Search for the cell housing the specified text and yield its [X, Y] center coordinate. 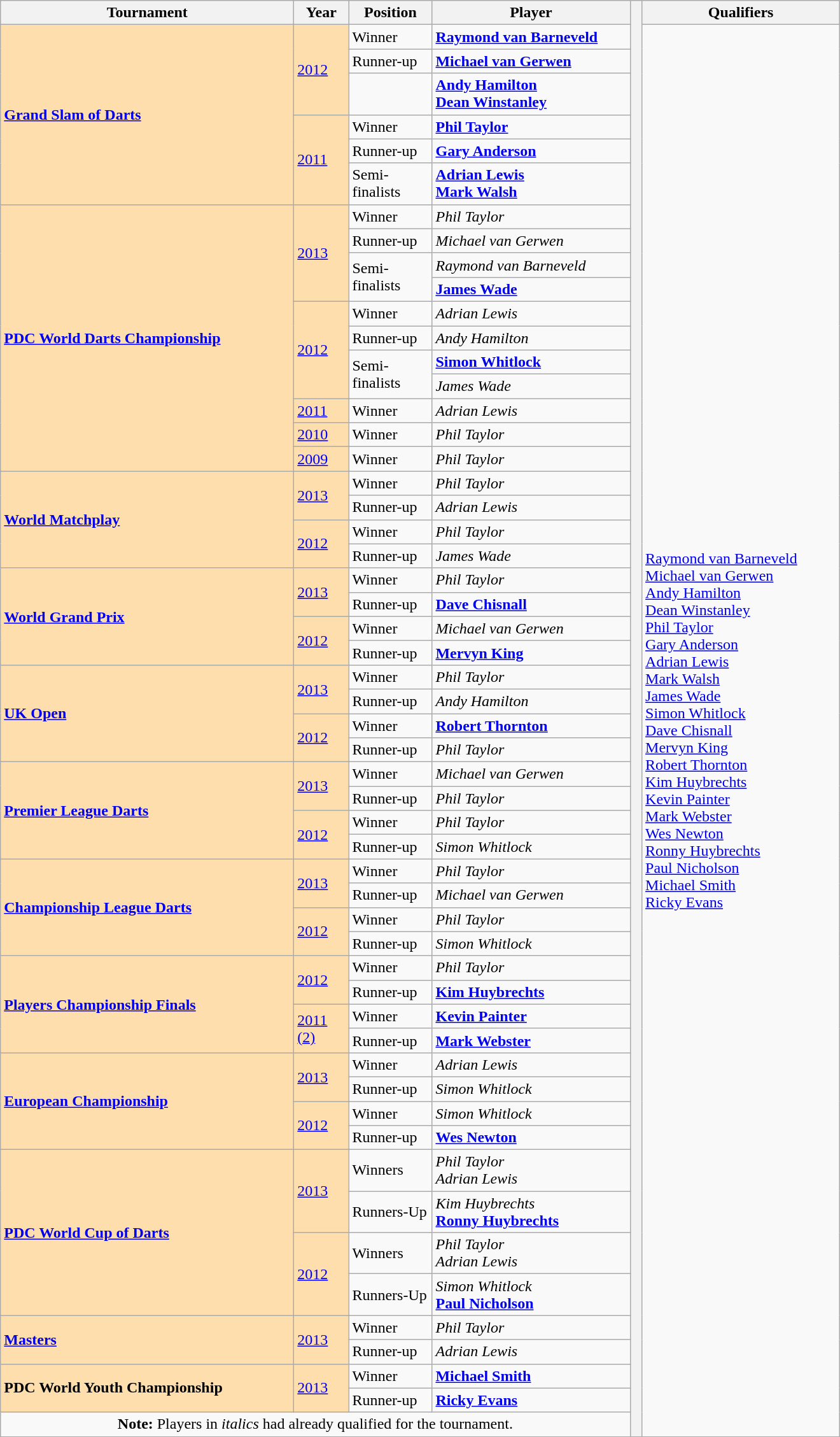
Year [321, 13]
European Championship [148, 1101]
2010 [321, 435]
Championship League Darts [148, 907]
2011 (2) [321, 1028]
Dave Chisnall [531, 604]
Gary Anderson [531, 151]
Mark Webster [531, 1040]
World Matchplay [148, 520]
Wes Newton [531, 1138]
Tournament [148, 13]
Simon Whitlock Paul Nicholson [531, 1295]
Premier League Darts [148, 811]
Note: Players in italics had already qualified for the tournament. [316, 1424]
Player [531, 13]
Michael Smith [531, 1376]
2009 [321, 459]
Mervyn King [531, 653]
World Grand Prix [148, 616]
Qualifiers [741, 13]
Adrian Lewis Mark Walsh [531, 183]
Masters [148, 1340]
Andy Hamilton Dean Winstanley [531, 94]
Players Championship Finals [148, 1004]
PDC World Youth Championship [148, 1388]
PDC World Darts Championship [148, 337]
UK Open [148, 713]
Kim Huybrechts Ronny Huybrechts [531, 1212]
Position [391, 13]
Robert Thornton [531, 725]
Ricky Evans [531, 1400]
Kim Huybrechts [531, 992]
Kevin Painter [531, 1016]
Grand Slam of Darts [148, 115]
PDC World Cup of Darts [148, 1233]
